Return the [X, Y] coordinate for the center point of the cell that contains the specified text.  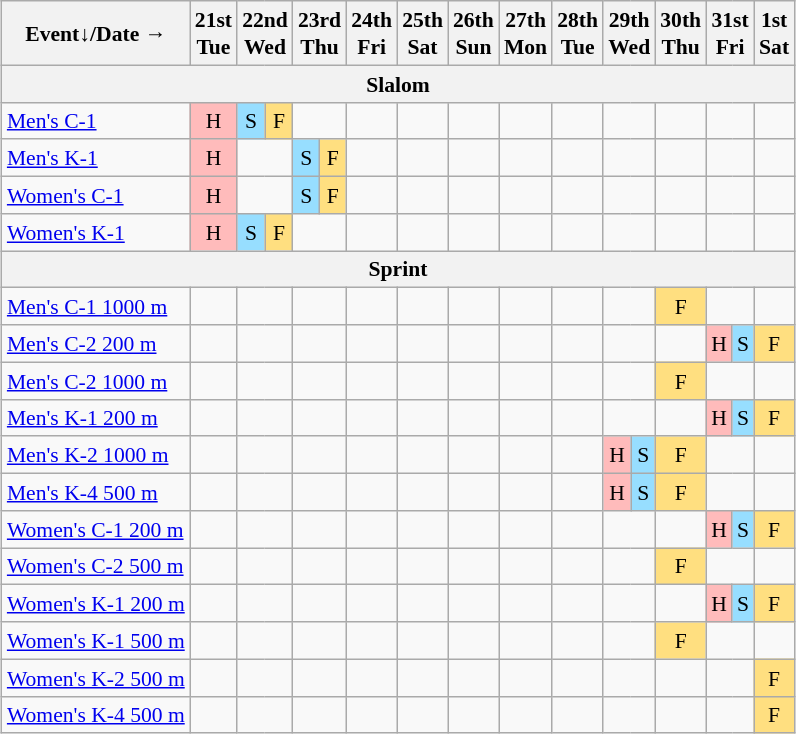
27thMon [526, 33]
1stSat [774, 33]
22ndWed [265, 33]
Event↓/Date → [96, 33]
25thSat [422, 33]
Sprint [398, 268]
28thTue [578, 33]
Men's K-2 1000 m [96, 454]
Slalom [398, 84]
Men's K-1 200 m [96, 418]
Women's K-2 500 m [96, 678]
31stFri [730, 33]
29thWed [629, 33]
Men's C-1 1000 m [96, 306]
26thSun [474, 33]
30thThu [680, 33]
23rdThu [320, 33]
Women's C-2 500 m [96, 566]
Women's C-1 [96, 194]
Women's K-1 200 m [96, 604]
21stTue [214, 33]
Women's K-1 [96, 232]
Men's K-1 [96, 158]
Men's C-2 200 m [96, 344]
24thFri [372, 33]
Men's C-1 [96, 120]
Men's C-2 1000 m [96, 380]
Women's K-1 500 m [96, 640]
Women's K-4 500 m [96, 714]
Women's C-1 200 m [96, 528]
Men's K-4 500 m [96, 492]
